Output the (X, Y) coordinate of the center of the cell containing the given text.  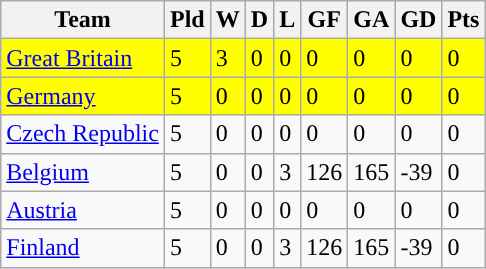
D (259, 20)
Austria (83, 210)
Belgium (83, 172)
Great Britain (83, 58)
Pts (464, 20)
Finland (83, 248)
Germany (83, 96)
L (288, 20)
Czech Republic (83, 134)
GF (324, 20)
W (228, 20)
GD (418, 20)
GA (372, 20)
Team (83, 20)
Pld (187, 20)
